Search for the cell housing the specified text and yield its [X, Y] center coordinate. 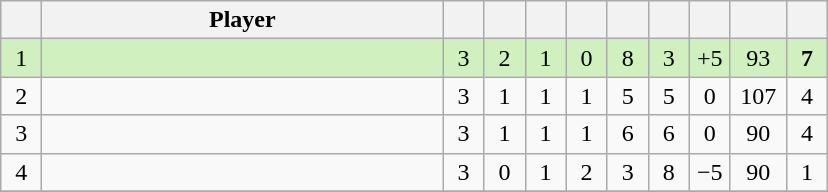
7 [806, 58]
Player [242, 20]
93 [758, 58]
−5 [710, 172]
107 [758, 96]
+5 [710, 58]
